Identify which cell holds the provided text, then report its [x, y] central coordinate. 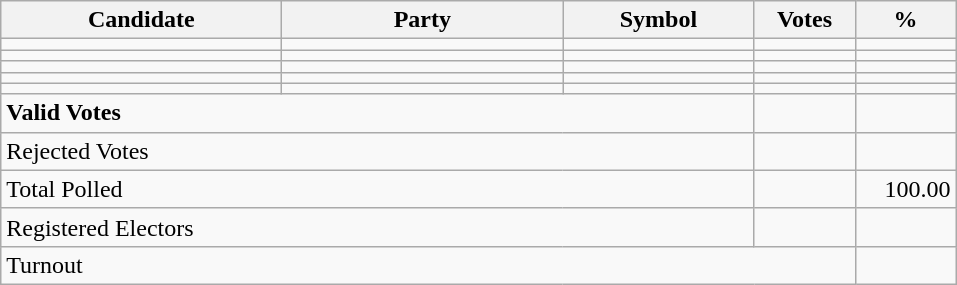
Symbol [658, 20]
Party [422, 20]
Candidate [142, 20]
Rejected Votes [378, 151]
100.00 [906, 189]
Turnout [428, 265]
Total Polled [378, 189]
Votes [804, 20]
% [906, 20]
Valid Votes [378, 113]
Registered Electors [378, 227]
